Capture the cell that displays the provided text and extract its (X, Y) central coordinate. 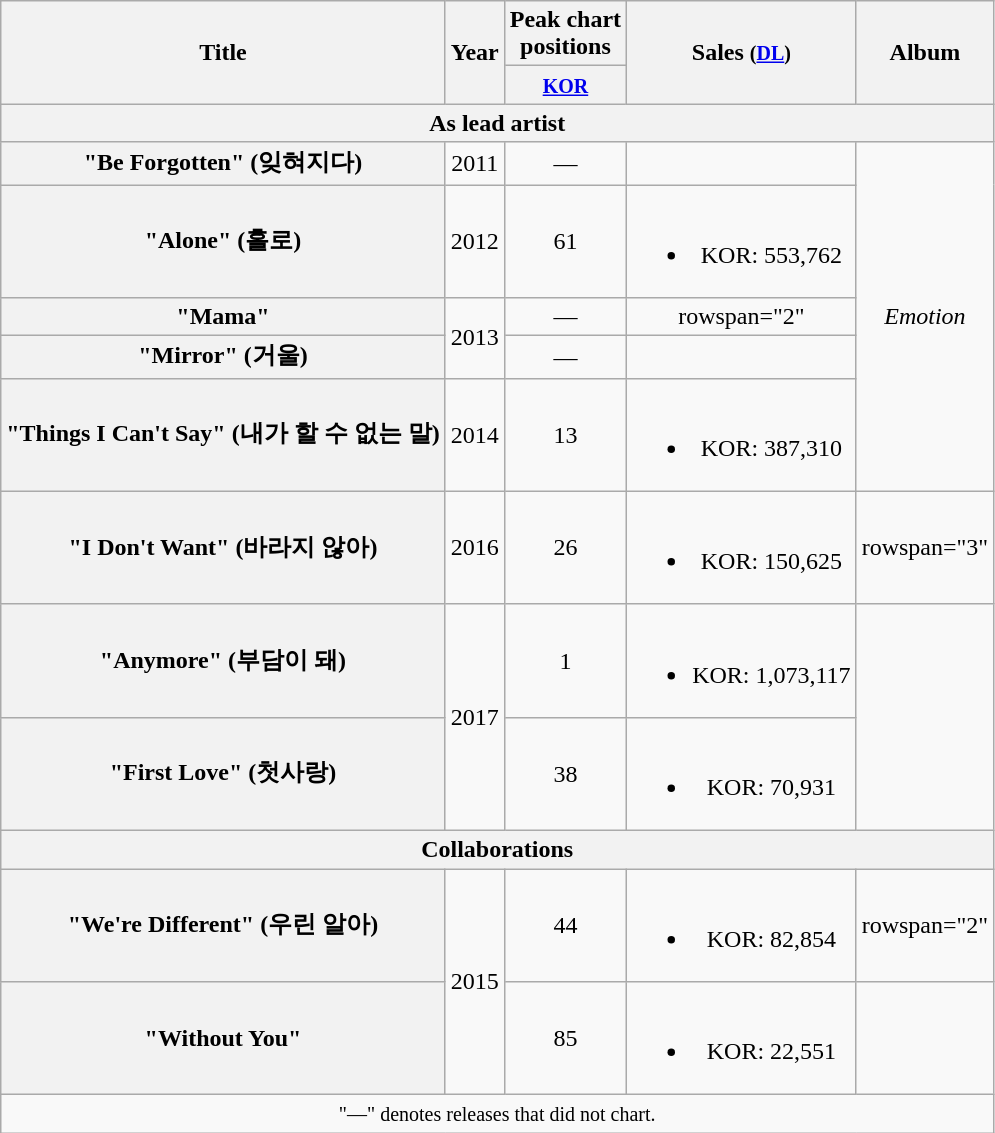
"—" denotes releases that did not chart. (498, 1114)
2016 (474, 548)
Collaborations (498, 849)
Emotion (925, 316)
2015 (474, 981)
KOR: 1,073,117 (742, 660)
"First Love" (첫사랑) (223, 774)
2014 (474, 434)
rowspan="3" (925, 548)
"Without You" (223, 1038)
KOR: 387,310 (742, 434)
2012 (474, 240)
1 (565, 660)
Sales (DL) (742, 52)
"Mama" (223, 317)
61 (565, 240)
Album (925, 52)
2013 (474, 338)
"We're Different" (우린 알아) (223, 924)
KOR: 70,931 (742, 774)
26 (565, 548)
13 (565, 434)
KOR: 553,762 (742, 240)
Year (474, 52)
Title (223, 52)
KOR: 22,551 (742, 1038)
KOR: 150,625 (742, 548)
"Be Forgotten" (잊혀지다) (223, 164)
KOR: 82,854 (742, 924)
2011 (474, 164)
"Things I Can't Say" (내가 할 수 없는 말) (223, 434)
44 (565, 924)
As lead artist (498, 123)
KOR (565, 85)
85 (565, 1038)
"Mirror" (거울) (223, 358)
"I Don't Want" (바라지 않아) (223, 548)
38 (565, 774)
Peak chart positions (565, 34)
"Alone" (홀로) (223, 240)
"Anymore" (부담이 돼) (223, 660)
2017 (474, 717)
